Search for the cell housing the specified text and yield its [X, Y] center coordinate. 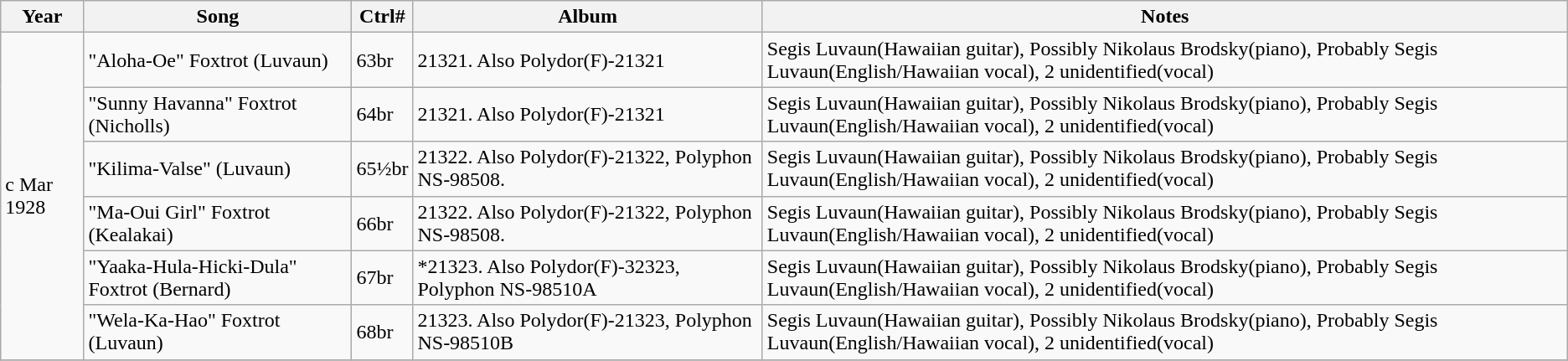
*21323. Also Polydor(F)-32323, Polyphon NS-98510A [588, 278]
67br [382, 278]
68br [382, 332]
21323. Also Polydor(F)-21323, Polyphon NS-98510B [588, 332]
Notes [1164, 17]
"Aloha-Oe" Foxtrot (Luvaun) [218, 60]
64br [382, 114]
"Yaaka-Hula-Hicki-Dula" Foxtrot (Bernard) [218, 278]
"Wela-Ka-Hao" Foxtrot (Luvaun) [218, 332]
"Kilima-Valse" (Luvaun) [218, 169]
65½br [382, 169]
c Mar 1928 [42, 196]
66br [382, 223]
Album [588, 17]
"Sunny Havanna" Foxtrot (Nicholls) [218, 114]
Year [42, 17]
Song [218, 17]
"Ma-Oui Girl" Foxtrot (Kealakai) [218, 223]
Ctrl# [382, 17]
63br [382, 60]
